Identify which cell holds the provided text, then report its [X, Y] central coordinate. 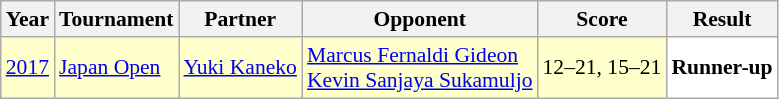
Runner-up [722, 68]
2017 [28, 68]
Partner [240, 19]
Japan Open [116, 68]
Score [602, 19]
Opponent [420, 19]
Result [722, 19]
Tournament [116, 19]
Yuki Kaneko [240, 68]
Year [28, 19]
Marcus Fernaldi Gideon Kevin Sanjaya Sukamuljo [420, 68]
12–21, 15–21 [602, 68]
